Capture the cell that displays the provided text and extract its (X, Y) central coordinate. 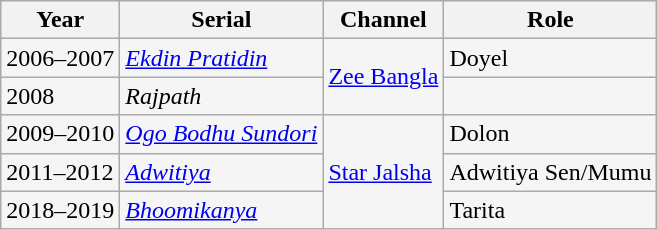
Star Jalsha (384, 172)
2009–2010 (60, 134)
2018–2019 (60, 210)
2006–2007 (60, 58)
Rajpath (222, 96)
Adwitiya (222, 172)
Channel (384, 20)
2011–2012 (60, 172)
Dolon (550, 134)
Doyel (550, 58)
Adwitiya Sen/Mumu (550, 172)
Zee Bangla (384, 77)
2008 (60, 96)
Ogo Bodhu Sundori (222, 134)
Serial (222, 20)
Ekdin Pratidin (222, 58)
Tarita (550, 210)
Year (60, 20)
Role (550, 20)
Bhoomikanya (222, 210)
